Detect which cell encompasses the target text, then output its [X, Y] center coordinate. 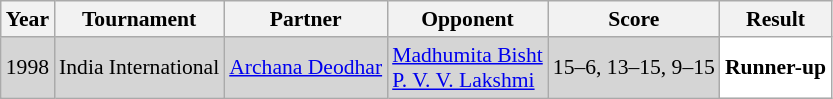
Runner-up [776, 68]
Partner [306, 19]
Year [28, 19]
Archana Deodhar [306, 68]
India International [139, 68]
Tournament [139, 19]
Score [634, 19]
15–6, 13–15, 9–15 [634, 68]
1998 [28, 68]
Result [776, 19]
Opponent [468, 19]
Madhumita Bisht P. V. V. Lakshmi [468, 68]
